Locate the cell with the specified text and output its (x, y) center coordinate. 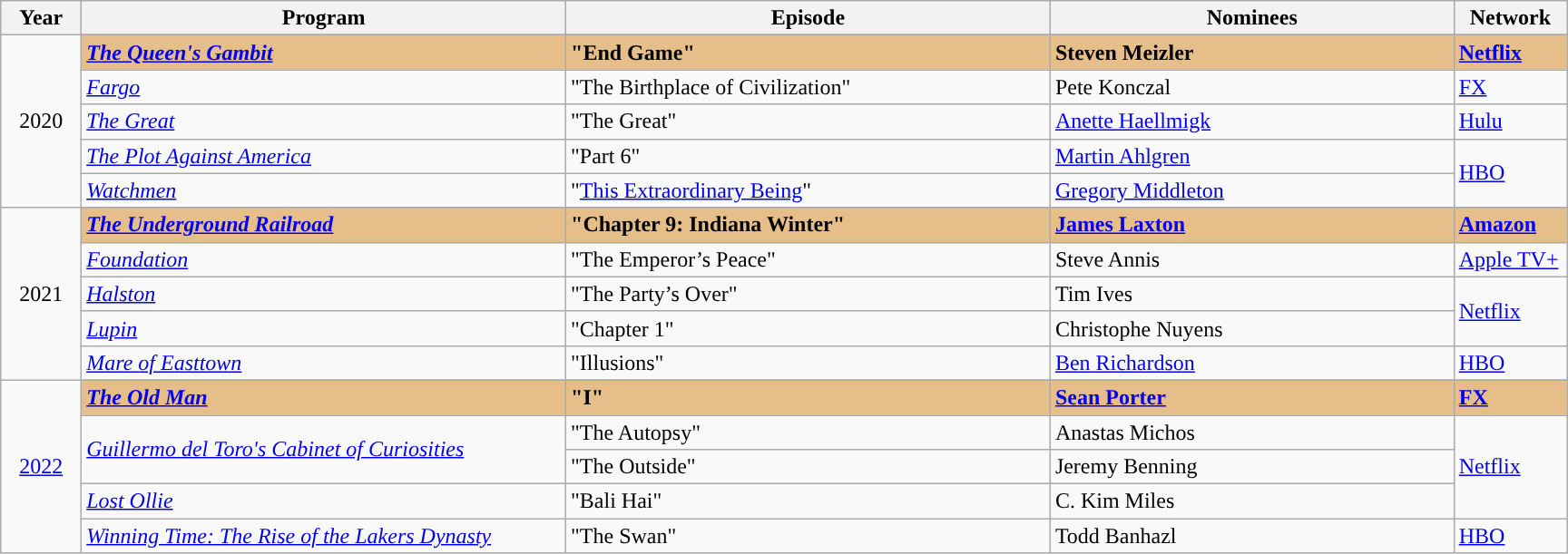
Lupin (324, 328)
Sean Porter (1252, 397)
"Part 6" (808, 156)
The Old Man (324, 397)
"The Birthplace of Civilization" (808, 87)
2021 (42, 294)
"The Autopsy" (808, 433)
Ben Richardson (1252, 363)
Anastas Michos (1252, 433)
"This Extraordinary Being" (808, 190)
2022 (42, 466)
"Bali Hai" (808, 501)
Foundation (324, 259)
2020 (42, 121)
Program (324, 18)
"Illusions" (808, 363)
"Chapter 9: Indiana Winter" (808, 225)
Fargo (324, 87)
Jeremy Benning (1252, 467)
Hulu (1510, 121)
The Queen's Gambit (324, 53)
Anette Haellmigk (1252, 121)
Gregory Middleton (1252, 190)
Steven Meizler (1252, 53)
"I" (808, 397)
Christophe Nuyens (1252, 328)
Watchmen (324, 190)
Guillermo del Toro's Cabinet of Curiosities (324, 450)
The Great (324, 121)
Pete Konczal (1252, 87)
"The Great" (808, 121)
Mare of Easttown (324, 363)
Tim Ives (1252, 294)
"The Outside" (808, 467)
Steve Annis (1252, 259)
C. Kim Miles (1252, 501)
Amazon (1510, 225)
The Underground Railroad (324, 225)
"The Swan" (808, 536)
Network (1510, 18)
Todd Banhazl (1252, 536)
Episode (808, 18)
Winning Time: The Rise of the Lakers Dynasty (324, 536)
"The Emperor’s Peace" (808, 259)
Halston (324, 294)
"Chapter 1" (808, 328)
Lost Ollie (324, 501)
The Plot Against America (324, 156)
"End Game" (808, 53)
Nominees (1252, 18)
James Laxton (1252, 225)
"The Party’s Over" (808, 294)
Year (42, 18)
Martin Ahlgren (1252, 156)
Apple TV+ (1510, 259)
